Extract the [x, y] coordinate from the center of the cell holding the provided text.  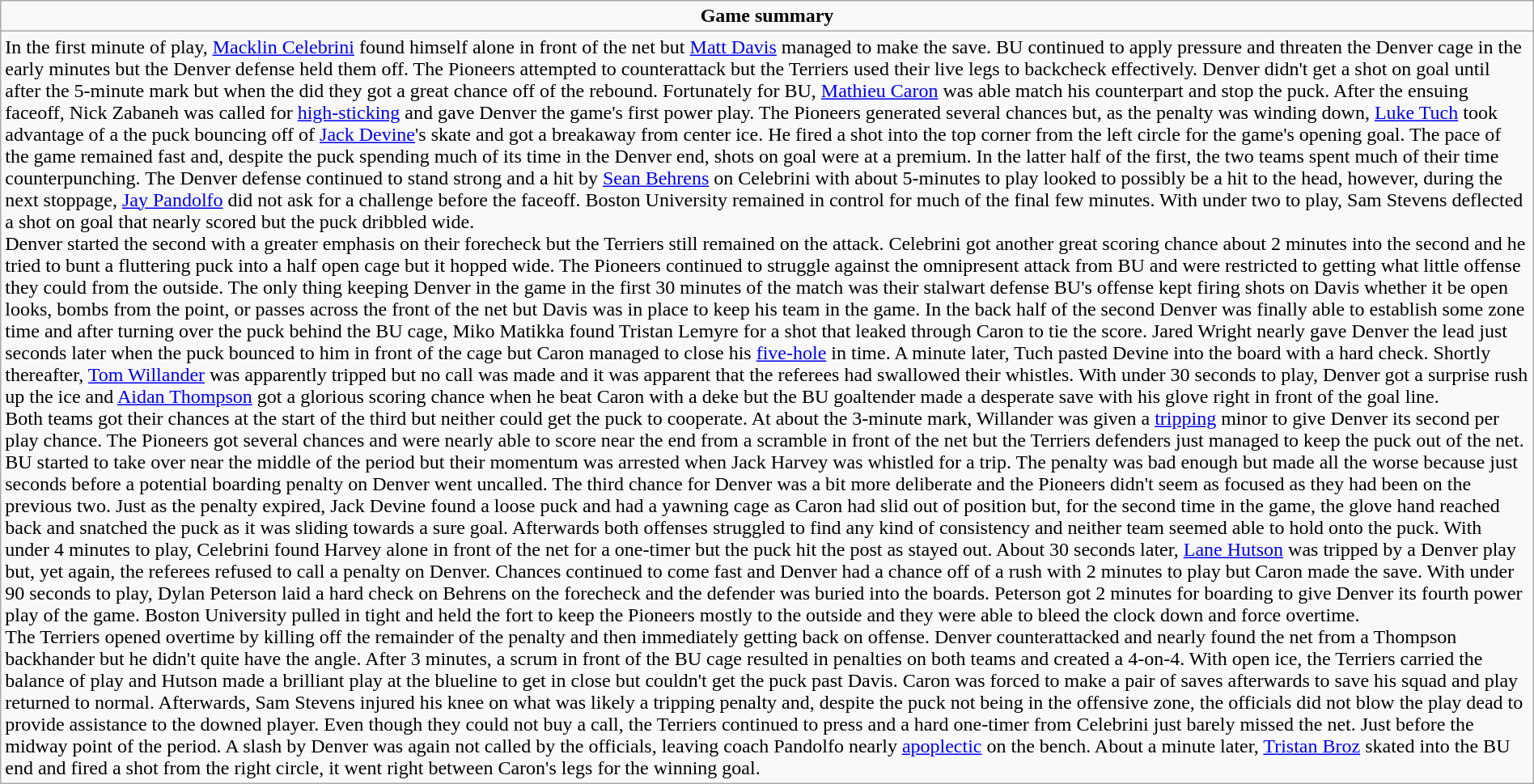
Game summary [767, 16]
